Provide the [x, y] coordinate of the cell's center where the given text is located.  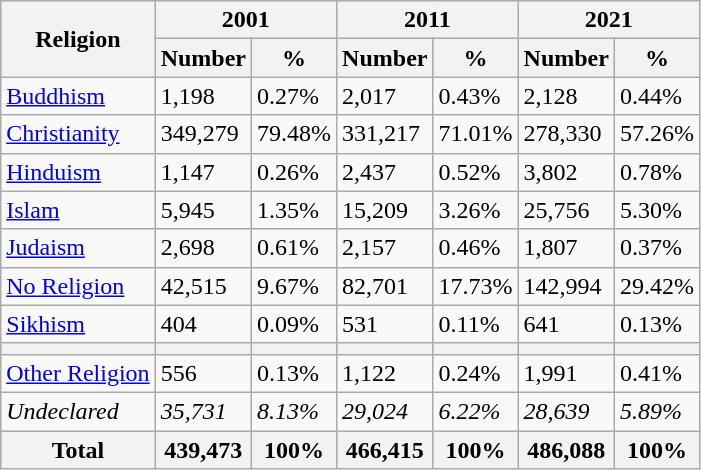
Buddhism [78, 96]
2,437 [385, 172]
Religion [78, 39]
2001 [246, 20]
1,147 [203, 172]
57.26% [656, 134]
5.30% [656, 210]
2,698 [203, 248]
79.48% [294, 134]
2021 [608, 20]
35,731 [203, 411]
Islam [78, 210]
Sikhism [78, 324]
17.73% [476, 286]
1,122 [385, 373]
15,209 [385, 210]
42,515 [203, 286]
641 [566, 324]
0.37% [656, 248]
0.41% [656, 373]
Undeclared [78, 411]
466,415 [385, 449]
Total [78, 449]
0.44% [656, 96]
439,473 [203, 449]
1,991 [566, 373]
331,217 [385, 134]
1,807 [566, 248]
0.78% [656, 172]
No Religion [78, 286]
556 [203, 373]
2011 [428, 20]
28,639 [566, 411]
531 [385, 324]
9.67% [294, 286]
349,279 [203, 134]
142,994 [566, 286]
2,017 [385, 96]
Hinduism [78, 172]
25,756 [566, 210]
0.09% [294, 324]
1,198 [203, 96]
0.11% [476, 324]
0.26% [294, 172]
2,157 [385, 248]
0.46% [476, 248]
29,024 [385, 411]
0.27% [294, 96]
0.52% [476, 172]
404 [203, 324]
29.42% [656, 286]
Other Religion [78, 373]
82,701 [385, 286]
2,128 [566, 96]
1.35% [294, 210]
486,088 [566, 449]
0.24% [476, 373]
5.89% [656, 411]
8.13% [294, 411]
0.61% [294, 248]
3,802 [566, 172]
71.01% [476, 134]
6.22% [476, 411]
Judaism [78, 248]
278,330 [566, 134]
5,945 [203, 210]
Christianity [78, 134]
0.43% [476, 96]
3.26% [476, 210]
